Identify which cell holds the provided text, then report its (X, Y) central coordinate. 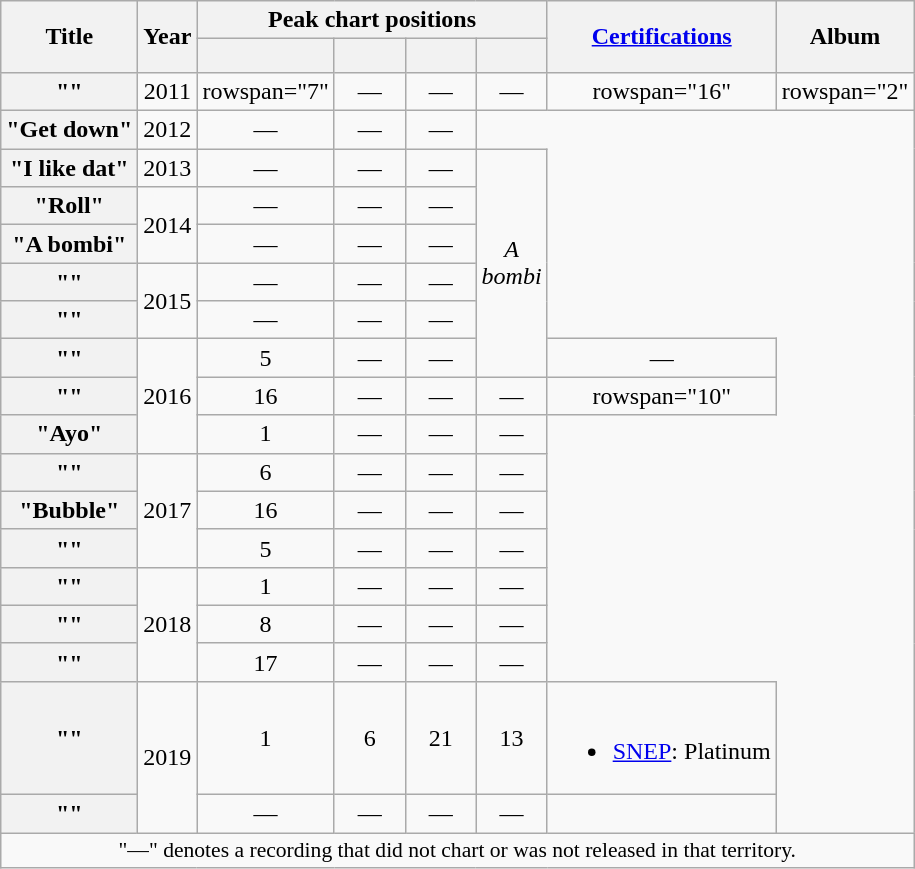
"—" denotes a recording that did not chart or was not released in that territory. (458, 851)
rowspan="10" (662, 396)
8 (266, 624)
2019 (168, 756)
rowspan="2" (845, 91)
SNEP: Platinum (662, 738)
2013 (168, 168)
A bombi (512, 263)
2011 (168, 91)
Album (845, 37)
"A bombi" (70, 244)
Year (168, 37)
2018 (168, 624)
"I like dat" (70, 168)
2012 (168, 130)
2016 (168, 396)
"Bubble" (70, 510)
13 (512, 738)
"Ayo" (70, 434)
2015 (168, 301)
"Get down" (70, 130)
Title (70, 37)
2017 (168, 510)
21 (440, 738)
rowspan="7" (266, 91)
Peak chart positions (372, 20)
rowspan="16" (662, 91)
Certifications (662, 37)
17 (266, 662)
"Roll" (70, 206)
2014 (168, 225)
